Detect which cell encompasses the target text, then output its (x, y) center coordinate. 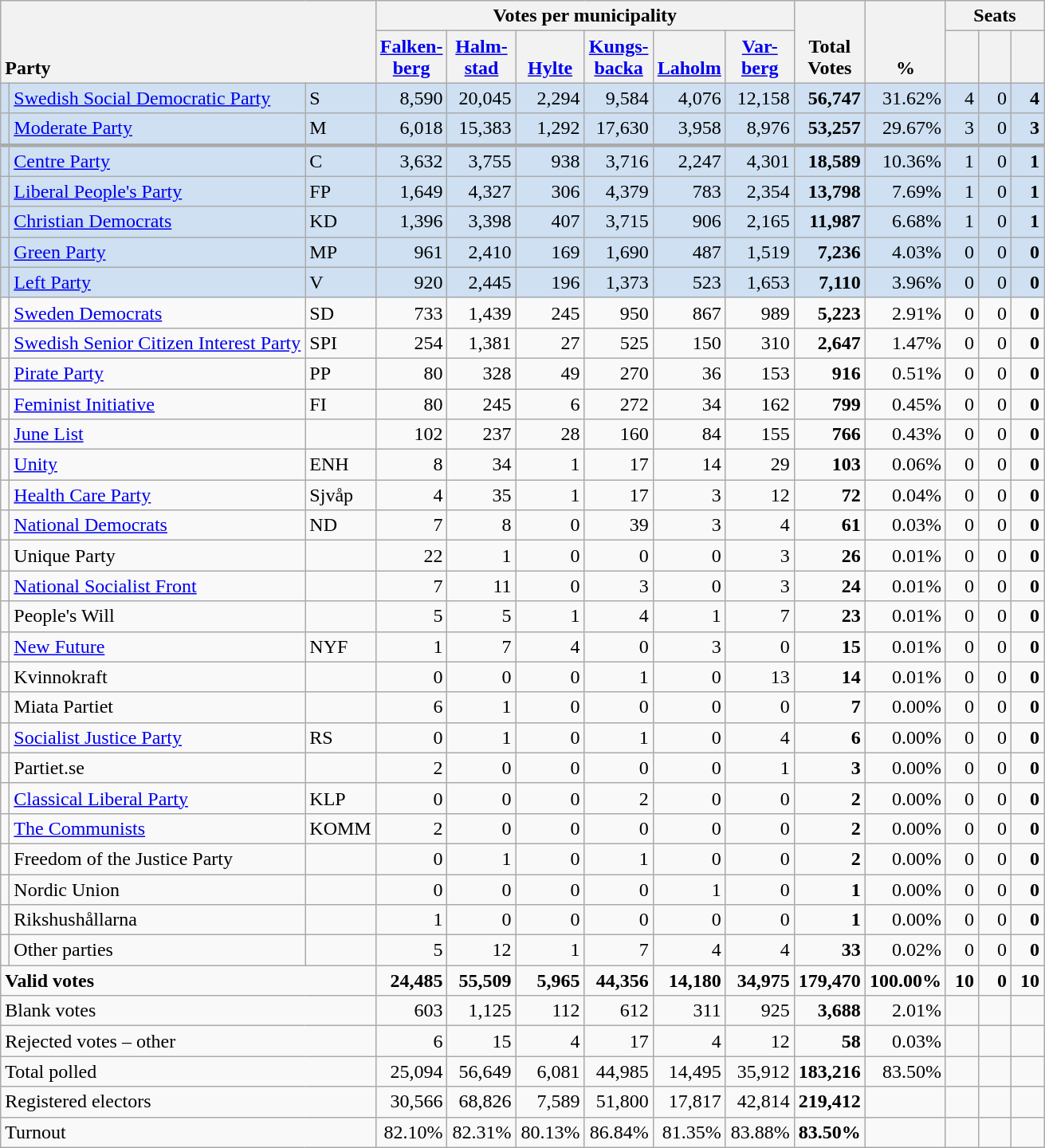
0.45% (906, 404)
28 (550, 434)
254 (411, 343)
310 (760, 343)
17,817 (689, 1102)
Health Care Party (158, 495)
Christian Democrats (158, 222)
Falken- berg (411, 57)
Classical Liberal Party (158, 798)
153 (760, 373)
3,688 (829, 1011)
24,485 (411, 981)
2,647 (829, 343)
920 (411, 282)
KD (340, 222)
3.96% (906, 282)
1.47% (906, 343)
0.51% (906, 373)
SPI (340, 343)
Total polled (188, 1071)
196 (550, 282)
10.36% (906, 161)
1,690 (619, 252)
PP (340, 373)
29 (760, 465)
Unity (158, 465)
169 (550, 252)
6,081 (550, 1071)
916 (829, 373)
2,445 (481, 282)
The Communists (158, 828)
Var- berg (760, 57)
27 (550, 343)
2.91% (906, 313)
80.13% (550, 1132)
% (906, 41)
34,975 (760, 981)
31.62% (906, 98)
925 (760, 1011)
1,125 (481, 1011)
National Democrats (158, 525)
20,045 (481, 98)
C (340, 161)
5,223 (829, 313)
ENH (340, 465)
867 (689, 313)
Valid votes (188, 981)
4,076 (689, 98)
162 (760, 404)
1,373 (619, 282)
603 (411, 1011)
102 (411, 434)
SD (340, 313)
3,755 (481, 161)
18,589 (829, 161)
112 (550, 1011)
86.84% (619, 1132)
49 (550, 373)
36 (689, 373)
7,589 (550, 1102)
35,912 (760, 1071)
42,814 (760, 1102)
Registered electors (188, 1102)
7.69% (906, 191)
Rejected votes – other (188, 1041)
81.35% (689, 1132)
150 (689, 343)
311 (689, 1011)
61 (829, 525)
Laholm (689, 57)
487 (689, 252)
1,396 (411, 222)
New Future (158, 647)
961 (411, 252)
12,158 (760, 98)
237 (481, 434)
4.03% (906, 252)
7,110 (829, 282)
11 (481, 586)
3,716 (619, 161)
44,356 (619, 981)
Halm- stad (481, 57)
People's Will (158, 616)
MP (340, 252)
3,958 (689, 129)
272 (619, 404)
Party (188, 41)
55,509 (481, 981)
KOMM (340, 828)
Centre Party (158, 161)
13 (760, 677)
11,987 (829, 222)
56,747 (829, 98)
612 (619, 1011)
783 (689, 191)
183,216 (829, 1071)
68,826 (481, 1102)
84 (689, 434)
Moderate Party (158, 129)
35 (481, 495)
Turnout (188, 1132)
Blank votes (188, 1011)
83.88% (760, 1132)
Left Party (158, 282)
306 (550, 191)
Nordic Union (158, 889)
Votes per municipality (585, 16)
Miata Partiet (158, 707)
V (340, 282)
179,470 (829, 981)
Socialist Justice Party (158, 737)
National Socialist Front (158, 586)
3,632 (411, 161)
RS (340, 737)
160 (619, 434)
NYF (340, 647)
7,236 (829, 252)
24 (829, 586)
1,439 (481, 313)
8,590 (411, 98)
2,247 (689, 161)
Feminist Initiative (158, 404)
Kvinnokraft (158, 677)
56,649 (481, 1071)
June List (158, 434)
407 (550, 222)
1,653 (760, 282)
ND (340, 525)
Swedish Social Democratic Party (158, 98)
4,301 (760, 161)
Sweden Democrats (158, 313)
FP (340, 191)
14,180 (689, 981)
33 (829, 950)
2,354 (760, 191)
1,292 (550, 129)
30,566 (411, 1102)
3,398 (481, 222)
8,976 (760, 129)
2.01% (906, 1011)
Other parties (158, 950)
Hylte (550, 57)
44,985 (619, 1071)
26 (829, 556)
523 (689, 282)
950 (619, 313)
219,412 (829, 1102)
270 (619, 373)
1,649 (411, 191)
53,257 (829, 129)
82.10% (411, 1132)
1,519 (760, 252)
4,379 (619, 191)
Sjvåp (340, 495)
S (340, 98)
6,018 (411, 129)
2,410 (481, 252)
2,294 (550, 98)
23 (829, 616)
Liberal People's Party (158, 191)
4,327 (481, 191)
328 (481, 373)
39 (619, 525)
Pirate Party (158, 373)
989 (760, 313)
5,965 (550, 981)
0.04% (906, 495)
Swedish Senior Citizen Interest Party (158, 343)
Unique Party (158, 556)
13,798 (829, 191)
M (340, 129)
2,165 (760, 222)
51,800 (619, 1102)
0.43% (906, 434)
799 (829, 404)
82.31% (481, 1132)
25,094 (411, 1071)
155 (760, 434)
6.68% (906, 222)
100.00% (906, 981)
Rikshushållarna (158, 920)
0.02% (906, 950)
17,630 (619, 129)
Seats (995, 16)
Total Votes (829, 41)
9,584 (619, 98)
103 (829, 465)
72 (829, 495)
15,383 (481, 129)
0.06% (906, 465)
525 (619, 343)
58 (829, 1041)
938 (550, 161)
Freedom of the Justice Party (158, 859)
Green Party (158, 252)
1,381 (481, 343)
3,715 (619, 222)
766 (829, 434)
Partiet.se (158, 768)
14,495 (689, 1071)
22 (411, 556)
KLP (340, 798)
FI (340, 404)
733 (411, 313)
Kungs- backa (619, 57)
29.67% (906, 129)
906 (689, 222)
